Search for the cell housing the specified text and yield its [X, Y] center coordinate. 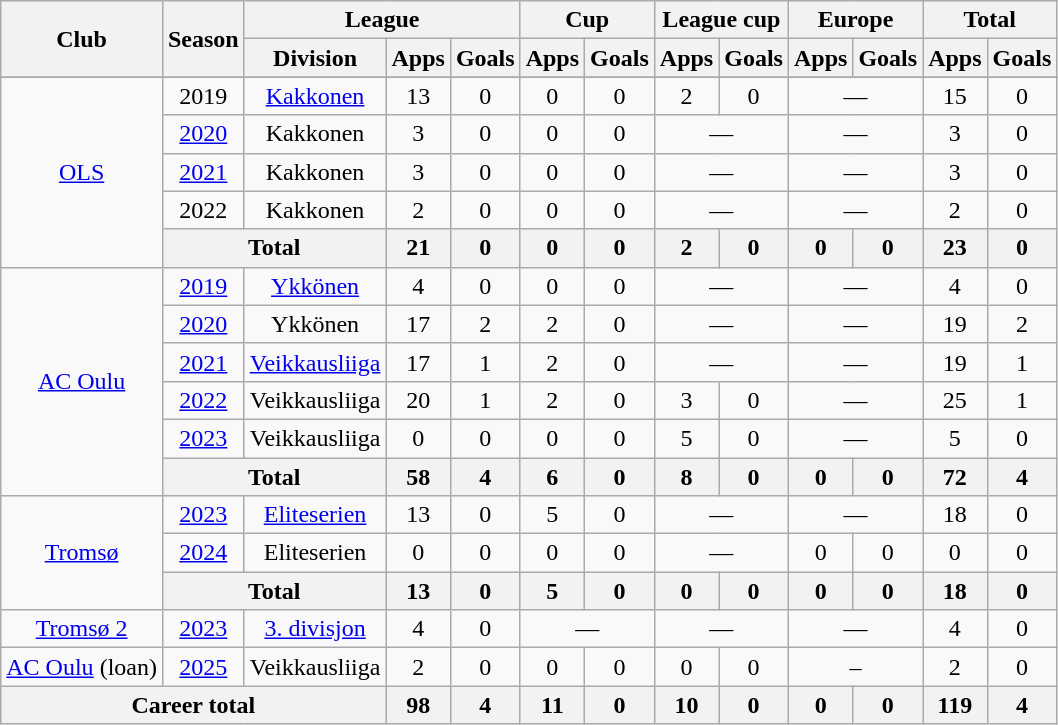
20 [418, 400]
Season [203, 39]
21 [418, 248]
3. divisjon [315, 629]
Division [315, 58]
AC Oulu (loan) [82, 667]
Tromsø 2 [82, 629]
2024 [203, 553]
OLS [82, 172]
Career total [194, 705]
11 [552, 705]
Tromsø [82, 553]
League [382, 20]
119 [955, 705]
Cup [587, 20]
72 [955, 477]
6 [552, 477]
25 [955, 400]
15 [955, 96]
10 [686, 705]
98 [418, 705]
League cup [721, 20]
23 [955, 248]
8 [686, 477]
Europe [855, 20]
AC Oulu [82, 381]
– [855, 667]
58 [418, 477]
2025 [203, 667]
Club [82, 39]
